Output the [x, y] coordinate of the center of the cell containing the given text.  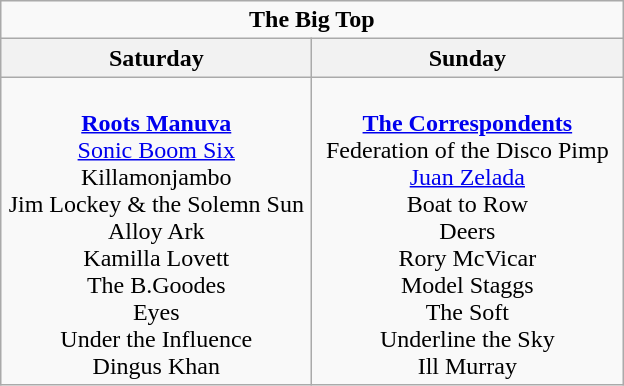
Saturday [156, 58]
The Big Top [312, 20]
The Correspondents Federation of the Disco Pimp Juan Zelada Boat to Row Deers Rory McVicar Model Staggs The Soft Underline the Sky Ill Murray [468, 231]
Sunday [468, 58]
Roots Manuva Sonic Boom Six Killamonjambo Jim Lockey & the Solemn Sun Alloy Ark Kamilla Lovett The B.Goodes Eyes Under the Influence Dingus Khan [156, 231]
